Detect which cell encompasses the target text, then output its [x, y] center coordinate. 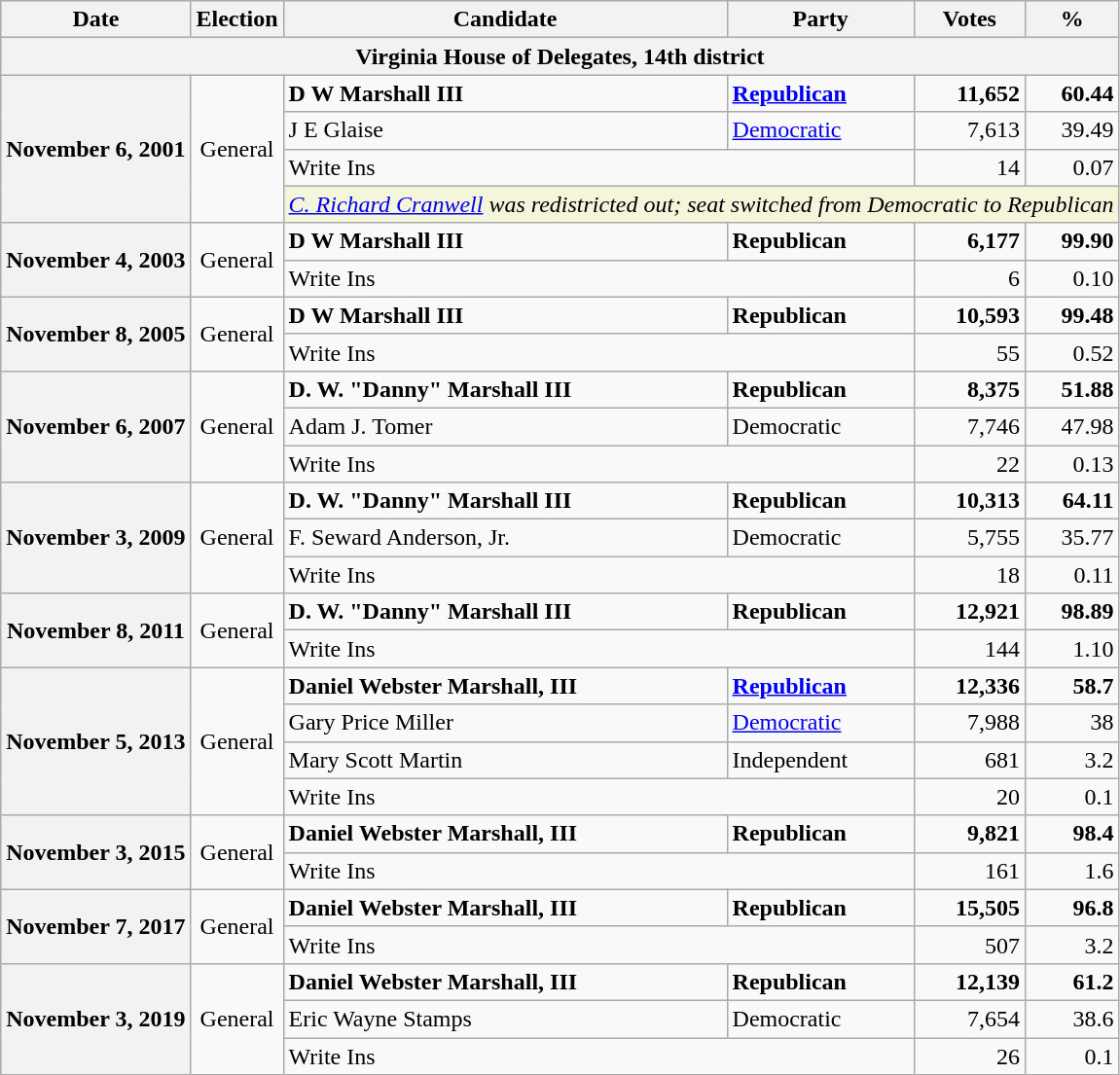
20 [969, 797]
10,313 [969, 501]
1.10 [1072, 649]
681 [969, 760]
7,746 [969, 426]
November 7, 2017 [95, 926]
1.6 [1072, 871]
144 [969, 649]
99.48 [1072, 315]
7,613 [969, 130]
8,375 [969, 389]
14 [969, 167]
Date [95, 19]
507 [969, 945]
7,988 [969, 723]
November 8, 2005 [95, 334]
18 [969, 575]
November 5, 2013 [95, 741]
0.13 [1072, 464]
55 [969, 352]
51.88 [1072, 389]
Virginia House of Delegates, 14th district [560, 56]
15,505 [969, 908]
0.07 [1072, 167]
0.10 [1072, 278]
Independent [820, 760]
39.49 [1072, 130]
Candidate [505, 19]
7,654 [969, 1019]
November 3, 2009 [95, 538]
C. Richard Cranwell was redistricted out; seat switched from Democratic to Republican [701, 204]
58.7 [1072, 686]
12,336 [969, 686]
6 [969, 278]
96.8 [1072, 908]
9,821 [969, 834]
% [1072, 19]
0.52 [1072, 352]
Mary Scott Martin [505, 760]
98.4 [1072, 834]
Election [237, 19]
November 6, 2007 [95, 426]
64.11 [1072, 501]
11,652 [969, 93]
99.90 [1072, 241]
60.44 [1072, 93]
61.2 [1072, 982]
47.98 [1072, 426]
November 4, 2003 [95, 260]
November 3, 2019 [95, 1019]
Gary Price Miller [505, 723]
12,921 [969, 612]
161 [969, 871]
0.11 [1072, 575]
10,593 [969, 315]
35.77 [1072, 538]
38.6 [1072, 1019]
Eric Wayne Stamps [505, 1019]
5,755 [969, 538]
Party [820, 19]
26 [969, 1056]
Adam J. Tomer [505, 426]
November 8, 2011 [95, 630]
November 6, 2001 [95, 149]
6,177 [969, 241]
J E Glaise [505, 130]
November 3, 2015 [95, 852]
38 [1072, 723]
22 [969, 464]
F. Seward Anderson, Jr. [505, 538]
98.89 [1072, 612]
Votes [969, 19]
12,139 [969, 982]
